Extract the (x, y) coordinate from the center of the cell holding the provided text.  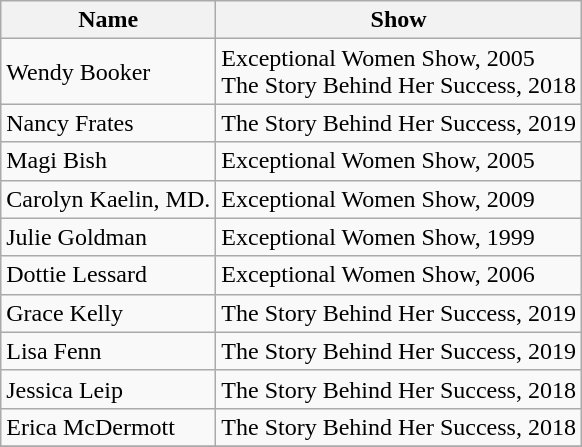
Exceptional Women Show, 1999 (399, 237)
Name (108, 20)
Jessica Leip (108, 389)
Carolyn Kaelin, MD. (108, 199)
Lisa Fenn (108, 351)
Wendy Booker (108, 72)
Show (399, 20)
Erica McDermott (108, 427)
Exceptional Women Show, 2005 (399, 161)
Grace Kelly (108, 313)
Exceptional Women Show, 2006 (399, 275)
Nancy Frates (108, 123)
Dottie Lessard (108, 275)
Magi Bish (108, 161)
Julie Goldman (108, 237)
Exceptional Women Show, 2005The Story Behind Her Success, 2018 (399, 72)
Exceptional Women Show, 2009 (399, 199)
